Extract the (x, y) coordinate from the center of the cell holding the provided text.  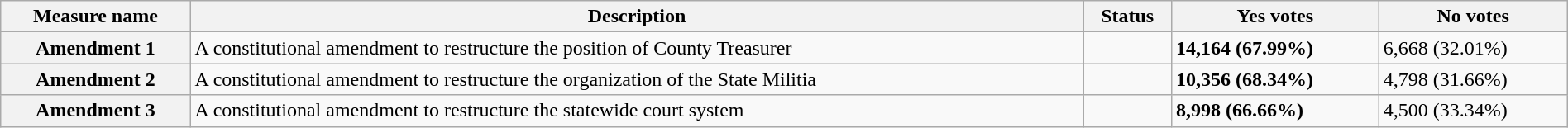
A constitutional amendment to restructure the statewide court system (637, 111)
Description (637, 17)
4,798 (31.66%) (1473, 79)
Yes votes (1275, 17)
10,356 (68.34%) (1275, 79)
Measure name (96, 17)
4,500 (33.34%) (1473, 111)
Amendment 1 (96, 48)
A constitutional amendment to restructure the position of County Treasurer (637, 48)
A constitutional amendment to restructure the organization of the State Militia (637, 79)
Amendment 3 (96, 111)
8,998 (66.66%) (1275, 111)
6,668 (32.01%) (1473, 48)
Status (1127, 17)
14,164 (67.99%) (1275, 48)
No votes (1473, 17)
Amendment 2 (96, 79)
